Extract the [X, Y] coordinate from the center of the cell holding the provided text.  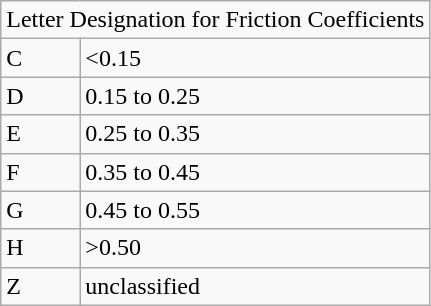
Z [40, 286]
>0.50 [255, 248]
G [40, 210]
0.45 to 0.55 [255, 210]
H [40, 248]
unclassified [255, 286]
0.35 to 0.45 [255, 172]
F [40, 172]
E [40, 134]
D [40, 96]
0.15 to 0.25 [255, 96]
<0.15 [255, 58]
Letter Designation for Friction Coefficients [216, 20]
0.25 to 0.35 [255, 134]
C [40, 58]
